Output the (x, y) coordinate of the center of the cell containing the given text.  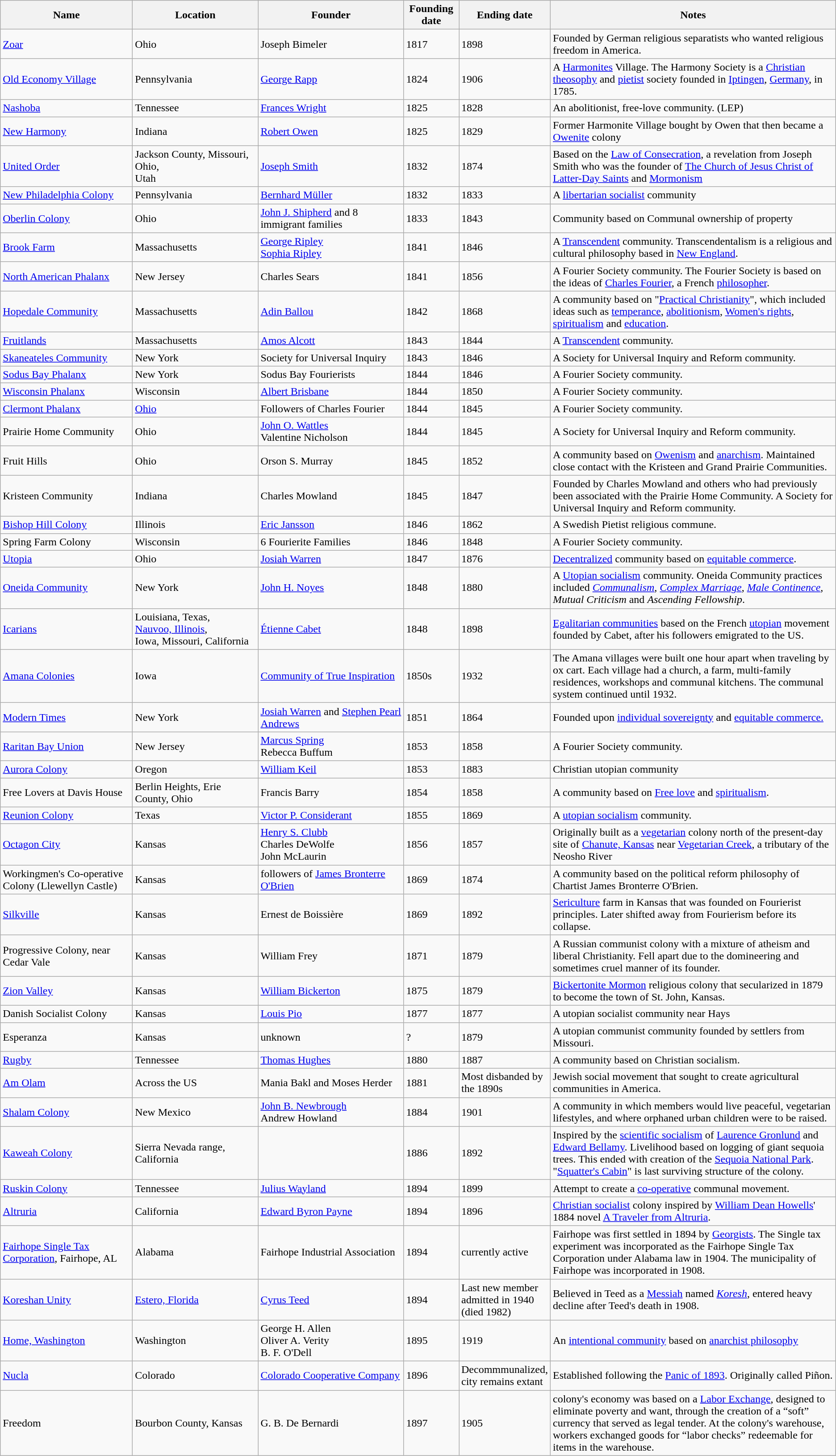
Joseph Smith (331, 166)
Francis Barry (331, 792)
Cyrus Teed (331, 1300)
Albert Brisbane (331, 392)
John H. Noyes (331, 588)
1875 (431, 991)
Name (67, 15)
Oberlin Colony (67, 218)
Followers of Charles Fourier (331, 409)
An abolitionist, free-love community. (LEP) (693, 108)
Berlin Heights, Erie County, Ohio (196, 792)
Charles Sears (331, 276)
A community based on the political reform philosophy of Chartist James Bronterre O'Brien. (693, 880)
1884 (431, 1112)
Estero, Florida (196, 1300)
Colorado (196, 1376)
California (196, 1211)
A community based on Christian socialism. (693, 1060)
A utopian socialist community near Hays (693, 1014)
currently active (505, 1252)
A Transcendent community. Transcendentalism is a religious and cultural philosophy based in New England. (693, 247)
Marcus SpringRebecca Buffum (331, 746)
Bishop Hill Colony (67, 525)
1857 (505, 845)
1932 (505, 676)
? (431, 1037)
Prairie Home Community (67, 431)
Illinois (196, 525)
followers of James Bronterre O'Brien (331, 880)
Attempt to create a co-operative communal movement. (693, 1188)
Eric Jansson (331, 525)
1842 (431, 311)
Victor P. Considerant (331, 816)
1899 (505, 1188)
Society for Universal Inquiry (331, 358)
1895 (431, 1341)
Bernhard Müller (331, 195)
Sericulture farm in Kansas that was founded on Fourierist principles. Later shifted away from Fourierism before its collapse. (693, 915)
1852 (505, 461)
Am Olam (67, 1083)
Brook Farm (67, 247)
A Swedish Pietist religious commune. (693, 525)
Community of True Inspiration (331, 676)
Jewish social movement that sought to create agricultural communities in America. (693, 1083)
William Keil (331, 769)
1881 (431, 1083)
Progressive Colony, near Cedar Vale (67, 956)
Edward Byron Payne (331, 1211)
An intentional community based on anarchist philosophy (693, 1341)
6 Fourierite Families (331, 542)
1887 (505, 1060)
1817 (431, 44)
Thomas Hughes (331, 1060)
Colorado Cooperative Company (331, 1376)
1829 (505, 131)
Decentralized community based on equitable commerce. (693, 559)
John B. NewbroughAndrew Howland (331, 1112)
Sodus Bay Fourierists (331, 375)
Amana Colonies (67, 676)
Étienne Cabet (331, 629)
1901 (505, 1112)
John O. WattlesValentine Nicholson (331, 431)
1876 (505, 559)
Free Lovers at Davis House (67, 792)
A community based on "Practical Christianity", which included ideas such as temperance, abolitionism, Women's rights, spiritualism and education. (693, 311)
Aurora Colony (67, 769)
1919 (505, 1341)
New Mexico (196, 1112)
1864 (505, 717)
Nashoba (67, 108)
Bickertonite Mormon religious colony that secularized in 1879 to become the town of St. John, Kansas. (693, 991)
1883 (505, 769)
Koreshan Unity (67, 1300)
1897 (431, 1423)
1905 (505, 1423)
A community in which members would live peaceful, vegetarian lifestyles, and where orphaned urban children were to be raised. (693, 1112)
Josiah Warren (331, 559)
1855 (431, 816)
Zoar (67, 44)
Oneida Community (67, 588)
Location (196, 15)
Louis Pio (331, 1014)
William Bickerton (331, 991)
A libertarian socialist community (693, 195)
Reunion Colony (67, 816)
Community based on Communal ownership of property (693, 218)
Orson S. Murray (331, 461)
Joseph Bimeler (331, 44)
Washington (196, 1341)
Across the US (196, 1083)
1906 (505, 79)
New Harmony (67, 131)
Mania Bakl and Moses Herder (331, 1083)
Fairhope Single Tax Corporation, Fairhope, AL (67, 1252)
Ernest de Boissière (331, 915)
Oregon (196, 769)
1868 (505, 311)
A Transcendent community. (693, 340)
Founded upon individual sovereignty and equitable commerce. (693, 717)
Amos Alcott (331, 340)
1862 (505, 525)
Silkville (67, 915)
A community based on Free love and spiritualism. (693, 792)
Clermont Phalanx (67, 409)
Utopia (67, 559)
Ending date (505, 15)
Louisiana, Texas,Nauvoo, Illinois,Iowa, Missouri, California (196, 629)
Hopedale Community (67, 311)
Icarians (67, 629)
unknown (331, 1037)
Last new member admitted in 1940 (died 1982) (505, 1300)
Jackson County, Missouri, Ohio, Utah (196, 166)
George Rapp (331, 79)
Workingmen's Co-operative Colony (Llewellyn Castle) (67, 880)
Raritan Bay Union (67, 746)
Bourbon County, Kansas (196, 1423)
Founding date (431, 15)
A utopian socialism community. (693, 816)
Christian utopian community (693, 769)
Old Economy Village (67, 79)
Kristeen Community (67, 496)
Henry S. ClubbCharles DeWolfeJohn McLaurin (331, 845)
North American Phalanx (67, 276)
Founded by German religious separatists who wanted religious freedom in America. (693, 44)
1854 (431, 792)
Zion Valley (67, 991)
Alabama (196, 1252)
George RipleySophia Ripley (331, 247)
Fairhope Industrial Association (331, 1252)
A utopian communist community founded by settlers from Missouri. (693, 1037)
Wisconsin Phalanx (67, 392)
New Philadelphia Colony (67, 195)
George H. AllenOliver A. VerityB. F. O'Dell (331, 1341)
Sodus Bay Phalanx (67, 375)
Fruitlands (67, 340)
1886 (431, 1153)
Adin Ballou (331, 311)
Egalitarian communities based on the French utopian movement founded by Cabet, after his followers emigrated to the US. (693, 629)
Fruit Hills (67, 461)
A Fourier Society community. The Fourier Society is based on the ideas of Charles Fourier, a French philosopher. (693, 276)
Danish Socialist Colony (67, 1014)
Home, Washington (67, 1341)
Originally built as a vegetarian colony north of the present-day site of Chanute, Kansas near Vegetarian Creek, a tributary of the Neosho River (693, 845)
Freedom (67, 1423)
1824 (431, 79)
Spring Farm Colony (67, 542)
Kaweah Colony (67, 1153)
1828 (505, 108)
Believed in Teed as a Messiah named Koresh, entered heavy decline after Teed's death in 1908. (693, 1300)
Esperanza (67, 1037)
G. B. De Bernardi (331, 1423)
1850 (505, 392)
1871 (431, 956)
Josiah Warren and Stephen Pearl Andrews (331, 717)
Robert Owen (331, 131)
John J. Shipherd and 8 immigrant families (331, 218)
Notes (693, 15)
Ruskin Colony (67, 1188)
Texas (196, 816)
Skaneateles Community (67, 358)
Charles Mowland (331, 496)
Shalam Colony (67, 1112)
Established following the Panic of 1893. Originally called Piñon. (693, 1376)
Frances Wright (331, 108)
Sierra Nevada range, California (196, 1153)
Most disbanded by the 1890s (505, 1083)
Altruria (67, 1211)
Founder (331, 15)
Nucla (67, 1376)
Rugby (67, 1060)
Christian socialist colony inspired by William Dean Howells' 1884 novel A Traveler from Altruria. (693, 1211)
A community based on Owenism and anarchism. Maintained close contact with the Kristeen and Grand Prairie Communities. (693, 461)
Based on the Law of Consecration, a revelation from Joseph Smith who was the founder of The Church of Jesus Christ of Latter-Day Saints and Mormonism (693, 166)
Former Harmonite Village bought by Owen that then became a Owenite colony (693, 131)
1851 (431, 717)
William Frey (331, 956)
Iowa (196, 676)
Decommmunalized, city remains extant (505, 1376)
Julius Wayland (331, 1188)
Modern Times (67, 717)
Octagon City (67, 845)
United Order (67, 166)
A Harmonites Village. The Harmony Society is a Christian theosophy and pietist society founded in Iptingen, Germany, in 1785. (693, 79)
1850s (431, 676)
